Extract the [x, y] coordinate from the center of the cell holding the provided text.  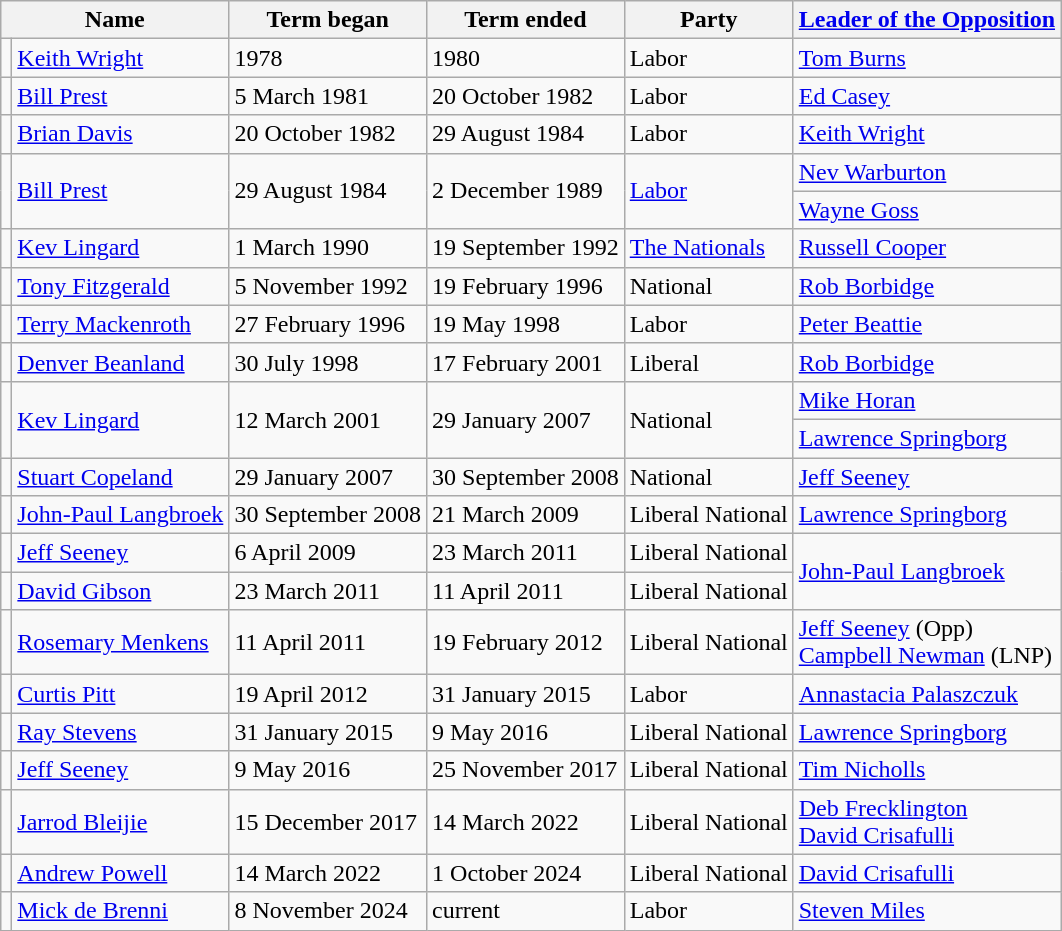
15 December 2017 [328, 822]
Wayne Goss [926, 210]
David Crisafulli [926, 873]
Ed Casey [926, 96]
Terry Mackenroth [120, 324]
1978 [328, 58]
Term began [328, 20]
Peter Beattie [926, 324]
Deb FrecklingtonDavid Crisafulli [926, 822]
current [526, 911]
Curtis Pitt [120, 694]
Term ended [526, 20]
8 November 2024 [328, 911]
19 February 1996 [526, 286]
Mick de Brenni [120, 911]
Party [708, 20]
12 March 2001 [328, 419]
Stuart Copeland [120, 477]
19 February 2012 [526, 642]
Rosemary Menkens [120, 642]
27 February 1996 [328, 324]
Nev Warburton [926, 172]
21 March 2009 [526, 515]
Brian Davis [120, 134]
19 September 1992 [526, 248]
Name [115, 20]
Tim Nicholls [926, 770]
Tom Burns [926, 58]
Steven Miles [926, 911]
1980 [526, 58]
30 July 1998 [328, 362]
Ray Stevens [120, 732]
Tony Fitzgerald [120, 286]
1 October 2024 [526, 873]
1 March 1990 [328, 248]
Denver Beanland [120, 362]
Leader of the Opposition [926, 20]
The Nationals [708, 248]
2 December 1989 [526, 191]
25 November 2017 [526, 770]
David Gibson [120, 591]
Mike Horan [926, 400]
5 March 1981 [328, 96]
19 April 2012 [328, 694]
Jeff Seeney (Opp)Campbell Newman (LNP) [926, 642]
19 May 1998 [526, 324]
6 April 2009 [328, 553]
5 November 1992 [328, 286]
17 February 2001 [526, 362]
Liberal [708, 362]
Jarrod Bleijie [120, 822]
Andrew Powell [120, 873]
Annastacia Palaszczuk [926, 694]
Russell Cooper [926, 248]
